For the text-containing cell, return its midpoint in (X, Y) coordinate format. 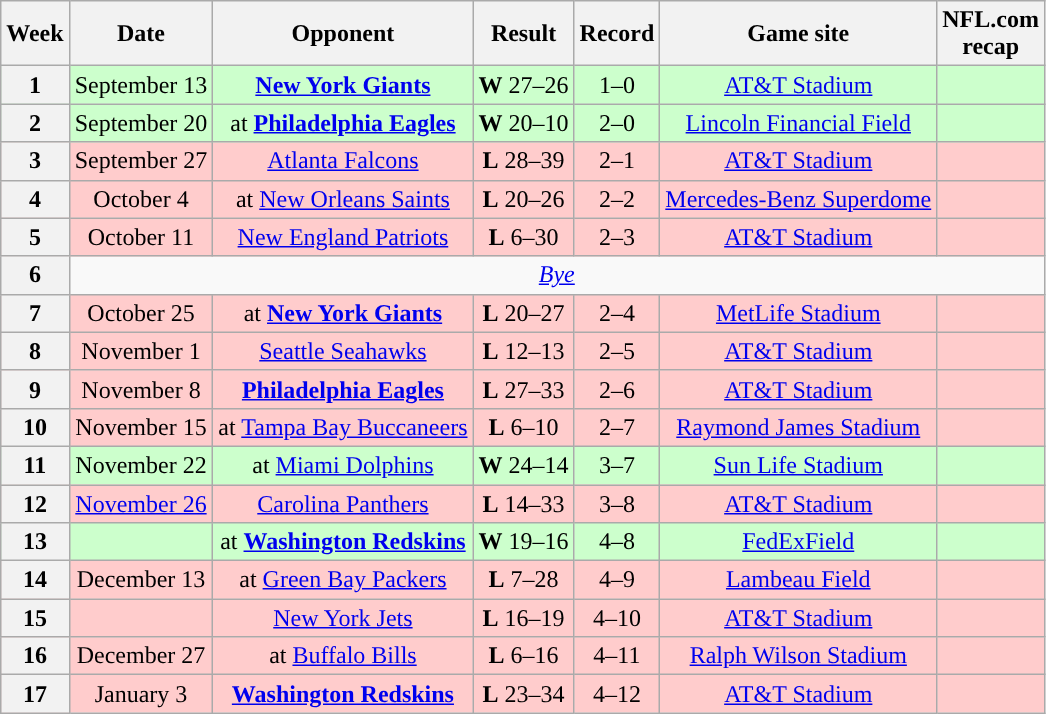
at Buffalo Bills (343, 656)
Lambeau Field (798, 580)
3–8 (617, 503)
13 (35, 542)
L 20–26 (524, 199)
2 (35, 123)
Result (524, 34)
MetLife Stadium (798, 313)
3 (35, 161)
November 8 (141, 389)
2–0 (617, 123)
Record (617, 34)
4–9 (617, 580)
11 (35, 465)
9 (35, 389)
7 (35, 313)
at Miami Dolphins (343, 465)
September 27 (141, 161)
L 23–34 (524, 694)
at Philadelphia Eagles (343, 123)
4 (35, 199)
8 (35, 351)
10 (35, 427)
6 (35, 275)
December 13 (141, 580)
Philadelphia Eagles (343, 389)
NFL.comrecap (991, 34)
October 25 (141, 313)
Week (35, 34)
L 16–19 (524, 618)
2–5 (617, 351)
2–7 (617, 427)
Mercedes-Benz Superdome (798, 199)
Lincoln Financial Field (798, 123)
L 14–33 (524, 503)
3–7 (617, 465)
at Washington Redskins (343, 542)
5 (35, 237)
4–11 (617, 656)
October 4 (141, 199)
November 26 (141, 503)
Bye (556, 275)
September 13 (141, 85)
Washington Redskins (343, 694)
12 (35, 503)
W 27–26 (524, 85)
14 (35, 580)
2–4 (617, 313)
16 (35, 656)
November 1 (141, 351)
at New York Giants (343, 313)
L 6–16 (524, 656)
at Green Bay Packers (343, 580)
Atlanta Falcons (343, 161)
L 7–28 (524, 580)
November 15 (141, 427)
2–2 (617, 199)
November 22 (141, 465)
New York Jets (343, 618)
L 28–39 (524, 161)
New York Giants (343, 85)
at New Orleans Saints (343, 199)
January 3 (141, 694)
Date (141, 34)
4–8 (617, 542)
L 6–10 (524, 427)
FedExField (798, 542)
1 (35, 85)
L 6–30 (524, 237)
Game site (798, 34)
2–6 (617, 389)
W 20–10 (524, 123)
Seattle Seahawks (343, 351)
L 27–33 (524, 389)
4–12 (617, 694)
1–0 (617, 85)
15 (35, 618)
2–3 (617, 237)
Ralph Wilson Stadium (798, 656)
Raymond James Stadium (798, 427)
Sun Life Stadium (798, 465)
2–1 (617, 161)
at Tampa Bay Buccaneers (343, 427)
October 11 (141, 237)
W 19–16 (524, 542)
L 20–27 (524, 313)
December 27 (141, 656)
W 24–14 (524, 465)
17 (35, 694)
Carolina Panthers (343, 503)
Opponent (343, 34)
L 12–13 (524, 351)
New England Patriots (343, 237)
September 20 (141, 123)
4–10 (617, 618)
